Return (X, Y) of the center of cell containing provided text 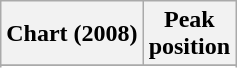
Peakposition (189, 34)
Chart (2008) (72, 34)
